Locate the cell with the specified text and output its (X, Y) center coordinate. 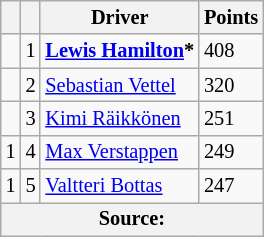
Lewis Hamilton* (120, 51)
Kimi Räikkönen (120, 118)
Source: (132, 219)
3 (31, 118)
247 (231, 186)
249 (231, 152)
2 (31, 85)
Sebastian Vettel (120, 85)
5 (31, 186)
Points (231, 17)
320 (231, 85)
Max Verstappen (120, 152)
251 (231, 118)
Valtteri Bottas (120, 186)
Driver (120, 17)
408 (231, 51)
4 (31, 152)
